Locate the cell with the specified text and output its [X, Y] center coordinate. 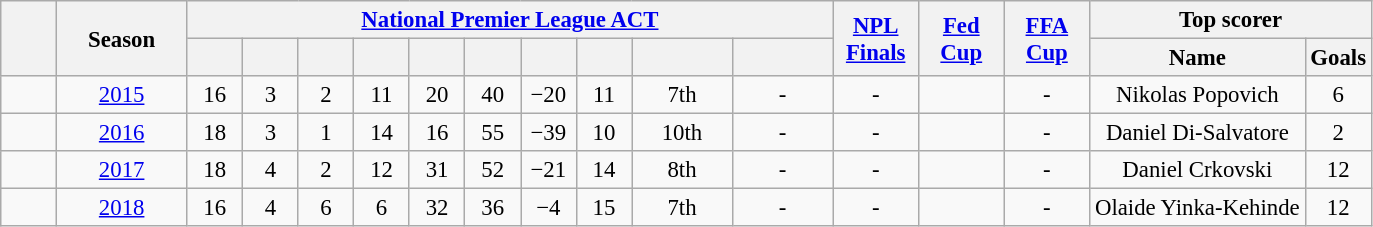
FFACup [1047, 38]
−39 [548, 133]
NPLFinals [876, 38]
2017 [122, 170]
Goals [1338, 58]
31 [437, 170]
−21 [548, 170]
Season [122, 38]
15 [604, 208]
2016 [122, 133]
2018 [122, 208]
Daniel Di-Salvatore [1198, 133]
−4 [548, 208]
National Premier League ACT [510, 20]
32 [437, 208]
1 [326, 133]
8th [682, 170]
2015 [122, 95]
55 [493, 133]
Daniel Crkovski [1198, 170]
20 [437, 95]
10 [604, 133]
10th [682, 133]
Nikolas Popovich [1198, 95]
Olaide Yinka-Kehinde [1198, 208]
Top scorer [1231, 20]
40 [493, 95]
FedCup [961, 38]
36 [493, 208]
Name [1198, 58]
−20 [548, 95]
52 [493, 170]
